Detect which cell encompasses the target text, then output its (X, Y) center coordinate. 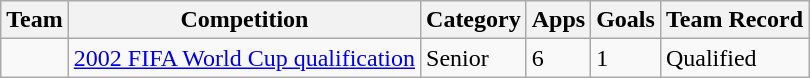
6 (558, 58)
Goals (626, 20)
Competition (244, 20)
2002 FIFA World Cup qualification (244, 58)
Team (35, 20)
Qualified (734, 58)
Category (474, 20)
Senior (474, 58)
Team Record (734, 20)
Apps (558, 20)
1 (626, 58)
